Detect which cell encompasses the target text, then output its (x, y) center coordinate. 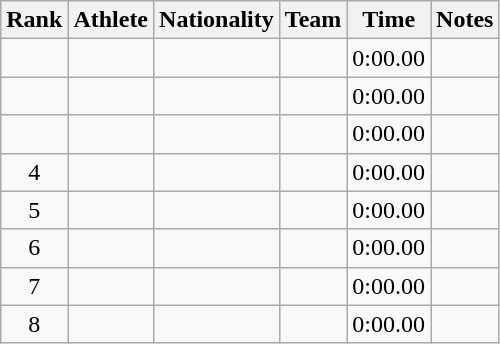
Notes (465, 20)
Team (313, 20)
Nationality (217, 20)
Time (389, 20)
6 (34, 248)
Rank (34, 20)
7 (34, 286)
4 (34, 172)
Athlete (111, 20)
5 (34, 210)
8 (34, 324)
